Find where the given text appears and provide that cell's center as [x, y] coordinate. 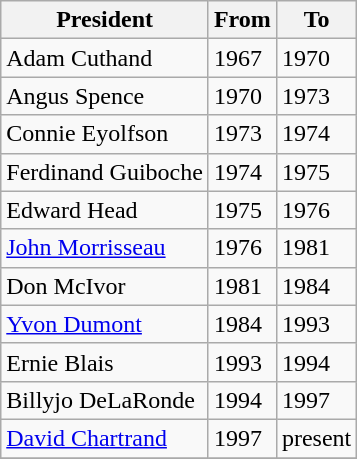
Ferdinand Guiboche [105, 172]
John Morrisseau [105, 248]
Ernie Blais [105, 362]
Connie Eyolfson [105, 134]
Adam Cuthand [105, 58]
Yvon Dumont [105, 324]
Don McIvor [105, 286]
David Chartrand [105, 438]
Billyjo DeLaRonde [105, 400]
present [316, 438]
To [316, 20]
1967 [242, 58]
Edward Head [105, 210]
Angus Spence [105, 96]
From [242, 20]
President [105, 20]
